Extract the [x, y] coordinate from the center of the cell holding the provided text.  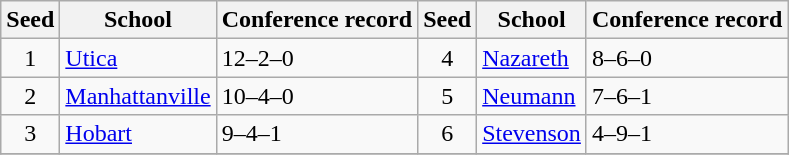
5 [448, 96]
12–2–0 [316, 58]
Utica [138, 58]
Hobart [138, 134]
7–6–1 [686, 96]
4 [448, 58]
4–9–1 [686, 134]
8–6–0 [686, 58]
9–4–1 [316, 134]
Neumann [532, 96]
1 [30, 58]
Nazareth [532, 58]
2 [30, 96]
6 [448, 134]
Manhattanville [138, 96]
10–4–0 [316, 96]
Stevenson [532, 134]
3 [30, 134]
